Provide the (x, y) coordinate of the cell's center where the given text is located.  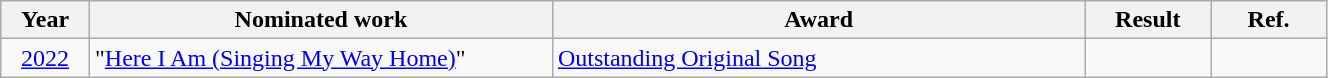
Outstanding Original Song (818, 58)
Result (1148, 20)
Award (818, 20)
"Here I Am (Singing My Way Home)" (320, 58)
2022 (46, 58)
Ref. (1269, 20)
Nominated work (320, 20)
Year (46, 20)
